Search for the cell housing the specified text and yield its [X, Y] center coordinate. 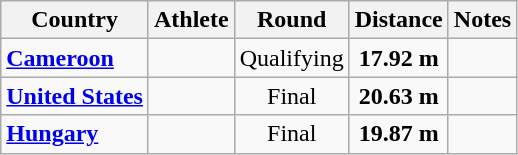
Qualifying [292, 58]
20.63 m [398, 96]
Country [75, 20]
19.87 m [398, 134]
Distance [398, 20]
United States [75, 96]
Round [292, 20]
Cameroon [75, 58]
Notes [482, 20]
Hungary [75, 134]
Athlete [191, 20]
17.92 m [398, 58]
